Pinpoint the cell where the given text exists, returning its (X, Y) midpoint coordinate. 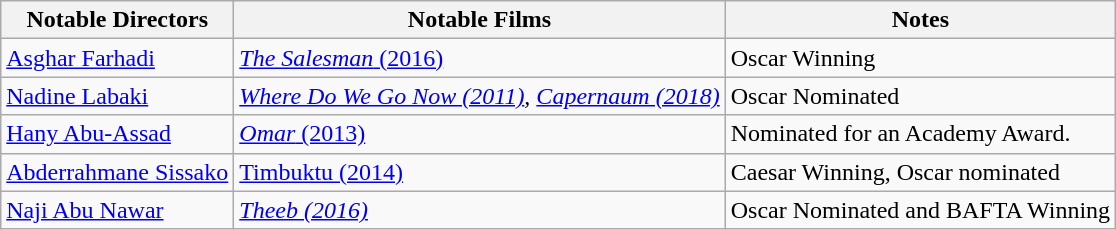
Abderrahmane Sissako (118, 172)
Caesar Winning, Oscar nominated (920, 172)
Nadine Labaki (118, 96)
Hany Abu-Assad (118, 134)
Oscar Nominated and BAFTA Winning (920, 210)
Asghar Farhadi (118, 58)
Oscar Winning (920, 58)
Timbuktu (2014) (480, 172)
Naji Abu Nawar (118, 210)
The Salesman (2016) (480, 58)
Omar (2013) (480, 134)
Nominated for an Academy Award. (920, 134)
Where Do We Go Now (2011), Capernaum (2018) (480, 96)
Theeb (2016) (480, 210)
Notes (920, 20)
Oscar Nominated (920, 96)
Notable Directors (118, 20)
Notable Films (480, 20)
